Return [x, y] of the center of cell containing provided text 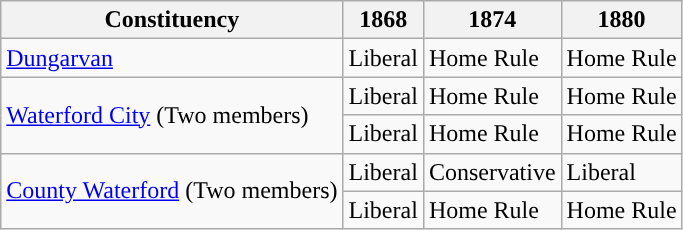
Dungarvan [172, 58]
County Waterford (Two members) [172, 191]
Conservative [492, 172]
1880 [622, 20]
1868 [383, 20]
Waterford City (Two members) [172, 115]
1874 [492, 20]
Constituency [172, 20]
